Extract the [X, Y] coordinate from the center of the cell holding the provided text.  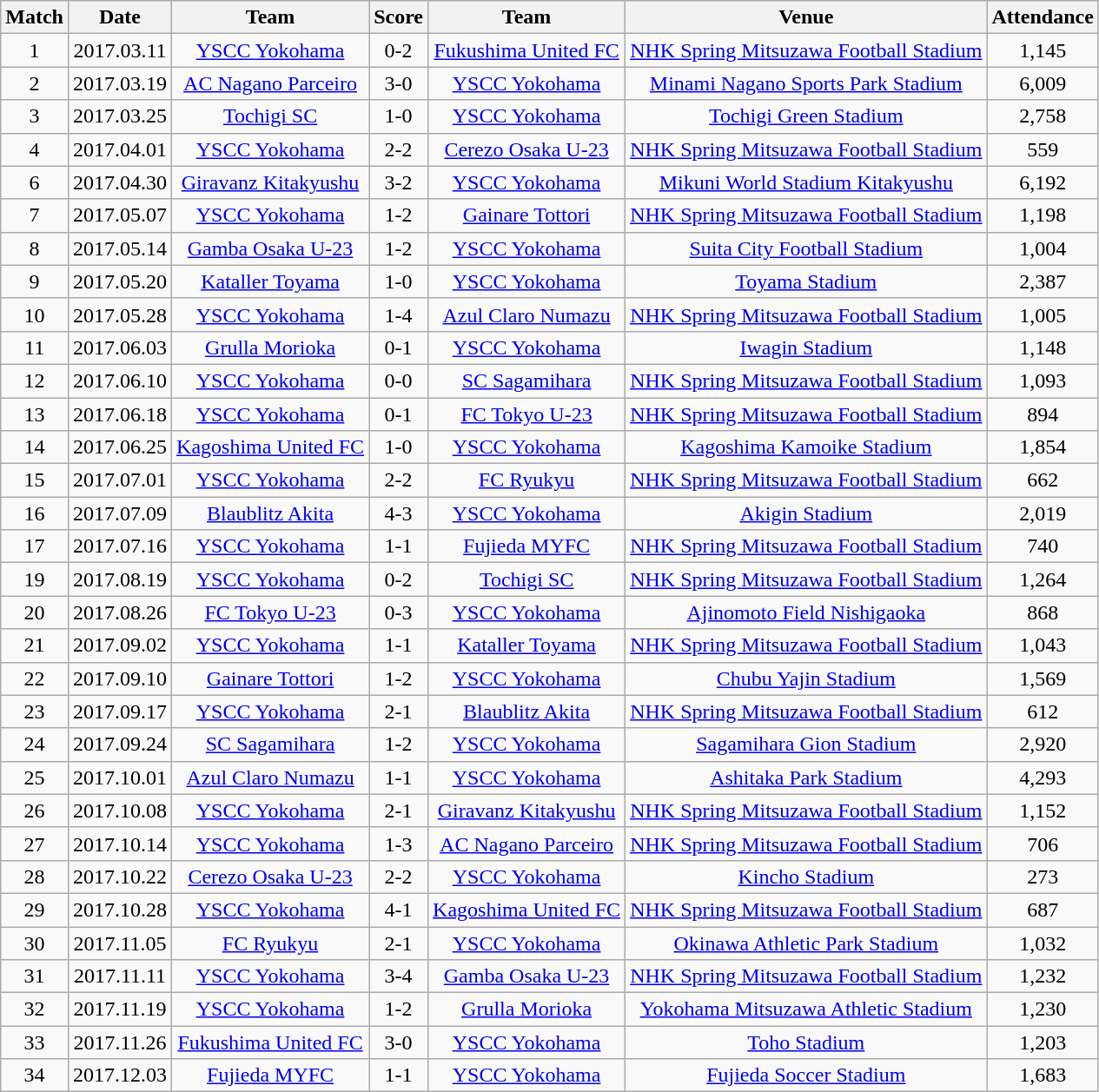
1,264 [1043, 579]
2,019 [1043, 513]
29 [35, 910]
2017.11.19 [120, 1009]
Akigin Stadium [806, 513]
0-3 [399, 612]
2017.05.20 [120, 281]
6,009 [1043, 83]
28 [35, 877]
25 [35, 778]
Okinawa Athletic Park Stadium [806, 943]
21 [35, 645]
2017.10.08 [120, 811]
1-3 [399, 844]
1,152 [1043, 811]
6,192 [1043, 182]
2,920 [1043, 745]
2017.09.02 [120, 645]
2017.07.01 [120, 480]
2017.07.09 [120, 513]
2017.06.25 [120, 447]
Venue [806, 17]
0-0 [399, 381]
Kincho Stadium [806, 877]
1,093 [1043, 381]
16 [35, 513]
2017.09.10 [120, 678]
4-1 [399, 910]
9 [35, 281]
11 [35, 347]
Iwagin Stadium [806, 347]
2017.04.30 [120, 182]
2017.05.14 [120, 248]
19 [35, 579]
Sagamihara Gion Stadium [806, 745]
1,854 [1043, 447]
Fujieda Soccer Stadium [806, 1075]
Match [35, 17]
1,043 [1043, 645]
706 [1043, 844]
4,293 [1043, 778]
Date [120, 17]
Toho Stadium [806, 1042]
20 [35, 612]
1,203 [1043, 1042]
Ajinomoto Field Nishigaoka [806, 612]
Suita City Football Stadium [806, 248]
687 [1043, 910]
894 [1043, 414]
7 [35, 215]
33 [35, 1042]
15 [35, 480]
273 [1043, 877]
1,198 [1043, 215]
Tochigi Green Stadium [806, 116]
23 [35, 711]
10 [35, 314]
2017.11.26 [120, 1042]
2017.04.01 [120, 149]
2017.10.01 [120, 778]
2017.10.28 [120, 910]
1-4 [399, 314]
8 [35, 248]
3-4 [399, 976]
1,148 [1043, 347]
1,032 [1043, 943]
2017.08.26 [120, 612]
Attendance [1043, 17]
2017.03.11 [120, 50]
Yokohama Mitsuzawa Athletic Stadium [806, 1009]
868 [1043, 612]
Toyama Stadium [806, 281]
3 [35, 116]
27 [35, 844]
2017.06.10 [120, 381]
2017.09.17 [120, 711]
2017.09.24 [120, 745]
Minami Nagano Sports Park Stadium [806, 83]
2017.07.16 [120, 546]
2017.10.14 [120, 844]
30 [35, 943]
3-2 [399, 182]
32 [35, 1009]
1,005 [1043, 314]
2017.10.22 [120, 877]
4-3 [399, 513]
2017.03.19 [120, 83]
Ashitaka Park Stadium [806, 778]
2017.08.19 [120, 579]
1,145 [1043, 50]
2017.11.11 [120, 976]
1,004 [1043, 248]
Chubu Yajin Stadium [806, 678]
2017.05.07 [120, 215]
22 [35, 678]
14 [35, 447]
1,232 [1043, 976]
2,387 [1043, 281]
6 [35, 182]
2017.03.25 [120, 116]
2017.05.28 [120, 314]
34 [35, 1075]
2017.06.03 [120, 347]
2017.12.03 [120, 1075]
2 [35, 83]
559 [1043, 149]
24 [35, 745]
2017.06.18 [120, 414]
4 [35, 149]
Mikuni World Stadium Kitakyushu [806, 182]
26 [35, 811]
Kagoshima Kamoike Stadium [806, 447]
1,569 [1043, 678]
740 [1043, 546]
1 [35, 50]
2,758 [1043, 116]
1,230 [1043, 1009]
12 [35, 381]
2017.11.05 [120, 943]
1,683 [1043, 1075]
31 [35, 976]
662 [1043, 480]
612 [1043, 711]
17 [35, 546]
Score [399, 17]
13 [35, 414]
